Locate the cell with the specified text and output its [x, y] center coordinate. 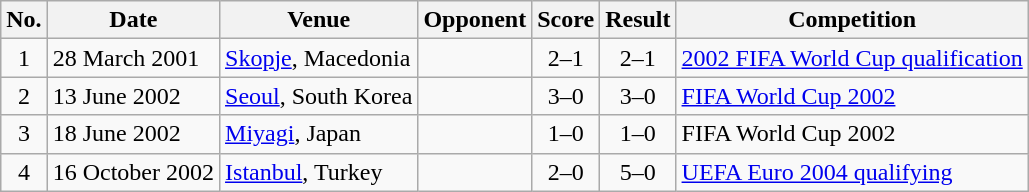
2–0 [566, 172]
Istanbul, Turkey [319, 172]
13 June 2002 [133, 96]
Opponent [475, 20]
28 March 2001 [133, 58]
Competition [852, 20]
Seoul, South Korea [319, 96]
18 June 2002 [133, 134]
1 [24, 58]
4 [24, 172]
3 [24, 134]
16 October 2002 [133, 172]
Date [133, 20]
UEFA Euro 2004 qualifying [852, 172]
2002 FIFA World Cup qualification [852, 58]
Skopje, Macedonia [319, 58]
2 [24, 96]
Miyagi, Japan [319, 134]
Score [566, 20]
Venue [319, 20]
5–0 [638, 172]
No. [24, 20]
Result [638, 20]
